Identify which cell holds the provided text, then report its (X, Y) central coordinate. 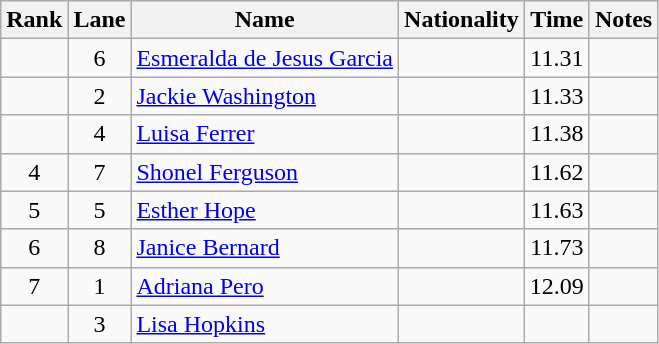
11.38 (556, 134)
1 (100, 286)
Adriana Pero (265, 286)
Janice Bernard (265, 248)
Time (556, 20)
2 (100, 96)
Esmeralda de Jesus Garcia (265, 58)
Rank (34, 20)
Jackie Washington (265, 96)
8 (100, 248)
11.31 (556, 58)
Lisa Hopkins (265, 324)
11.33 (556, 96)
3 (100, 324)
Name (265, 20)
Nationality (462, 20)
11.73 (556, 248)
Shonel Ferguson (265, 172)
Esther Hope (265, 210)
Notes (623, 20)
11.63 (556, 210)
11.62 (556, 172)
12.09 (556, 286)
Lane (100, 20)
Luisa Ferrer (265, 134)
